Locate the cell with the specified text and output its (X, Y) center coordinate. 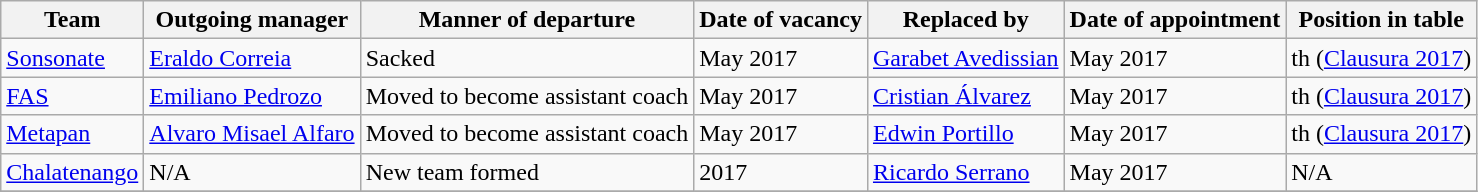
Sacked (527, 58)
Edwin Portillo (966, 134)
New team formed (527, 172)
2017 (781, 172)
Manner of departure (527, 20)
Alvaro Misael Alfaro (252, 134)
Replaced by (966, 20)
Team (72, 20)
Garabet Avedissian (966, 58)
Position in table (1382, 20)
Cristian Álvarez (966, 96)
Eraldo Correia (252, 58)
FAS (72, 96)
Metapan (72, 134)
Date of appointment (1175, 20)
Emiliano Pedrozo (252, 96)
Chalatenango (72, 172)
Sonsonate (72, 58)
Outgoing manager (252, 20)
Date of vacancy (781, 20)
Ricardo Serrano (966, 172)
